Search for the cell housing the specified text and yield its [x, y] center coordinate. 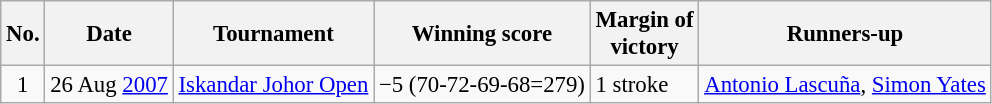
Runners-up [845, 34]
Antonio Lascuña, Simon Yates [845, 85]
Winning score [482, 34]
Margin of victory [644, 34]
26 Aug 2007 [109, 85]
No. [23, 34]
1 [23, 85]
−5 (70-72-69-68=279) [482, 85]
Tournament [273, 34]
1 stroke [644, 85]
Date [109, 34]
Iskandar Johor Open [273, 85]
